Locate the cell with the specified text and output its (x, y) center coordinate. 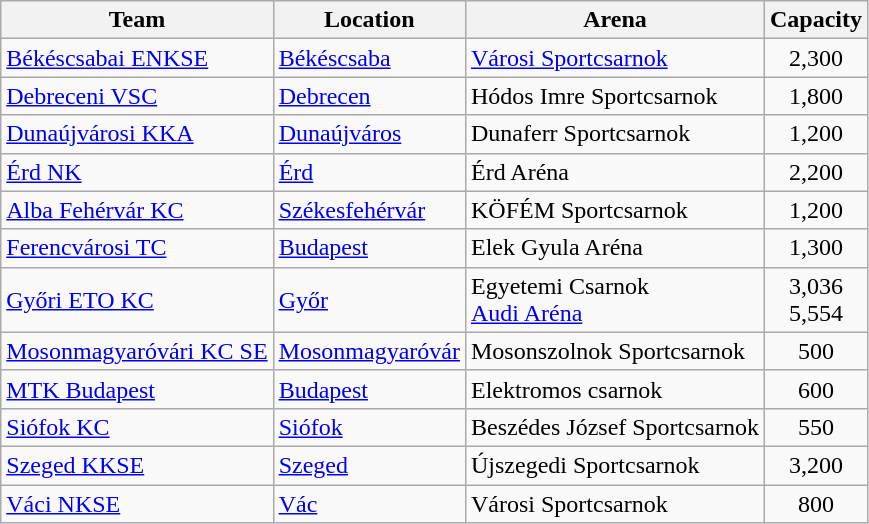
Arena (614, 20)
Békéscsabai ENKSE (137, 58)
3,200 (816, 465)
Érd (369, 172)
MTK Budapest (137, 389)
Alba Fehérvár KC (137, 210)
Váci NKSE (137, 503)
Szeged KKSE (137, 465)
Székesfehérvár (369, 210)
Érd NK (137, 172)
550 (816, 427)
Siófok KC (137, 427)
Debreceni VSC (137, 96)
Team (137, 20)
Capacity (816, 20)
Győri ETO KC (137, 300)
Békéscsaba (369, 58)
1,800 (816, 96)
Dunaújvárosi KKA (137, 134)
Szeged (369, 465)
1,300 (816, 248)
Győr (369, 300)
Mosonmagyaróvári KC SE (137, 351)
Hódos Imre Sportcsarnok (614, 96)
KÖFÉM Sportcsarnok (614, 210)
Egyetemi CsarnokAudi Aréna (614, 300)
Újszegedi Sportcsarnok (614, 465)
800 (816, 503)
Location (369, 20)
Siófok (369, 427)
Érd Aréna (614, 172)
600 (816, 389)
Vác (369, 503)
Mosonszolnok Sportcsarnok (614, 351)
Debrecen (369, 96)
Elek Gyula Aréna (614, 248)
Dunaújváros (369, 134)
2,200 (816, 172)
Elektromos csarnok (614, 389)
Mosonmagyaróvár (369, 351)
500 (816, 351)
Beszédes József Sportcsarnok (614, 427)
2,300 (816, 58)
Dunaferr Sportcsarnok (614, 134)
3,036 5,554 (816, 300)
Ferencvárosi TC (137, 248)
